Provide the (x, y) coordinate of the cell's center where the given text is located.  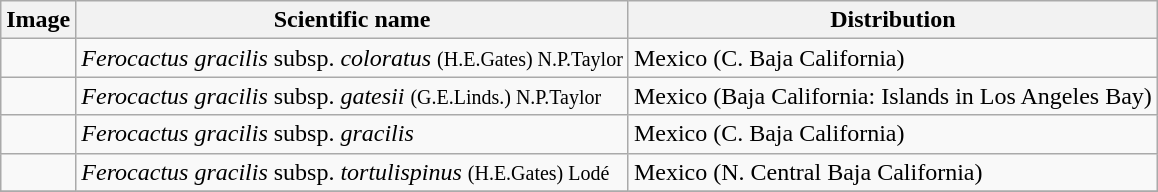
Ferocactus gracilis subsp. coloratus (H.E.Gates) N.P.Taylor (352, 58)
Image (38, 20)
Ferocactus gracilis subsp. gracilis (352, 134)
Scientific name (352, 20)
Distribution (892, 20)
Ferocactus gracilis subsp. tortulispinus (H.E.Gates) Lodé (352, 172)
Mexico (Baja California: Islands in Los Angeles Bay) (892, 96)
Ferocactus gracilis subsp. gatesii (G.E.Linds.) N.P.Taylor (352, 96)
Mexico (N. Central Baja California) (892, 172)
